Return (X, Y) of the center of cell containing provided text 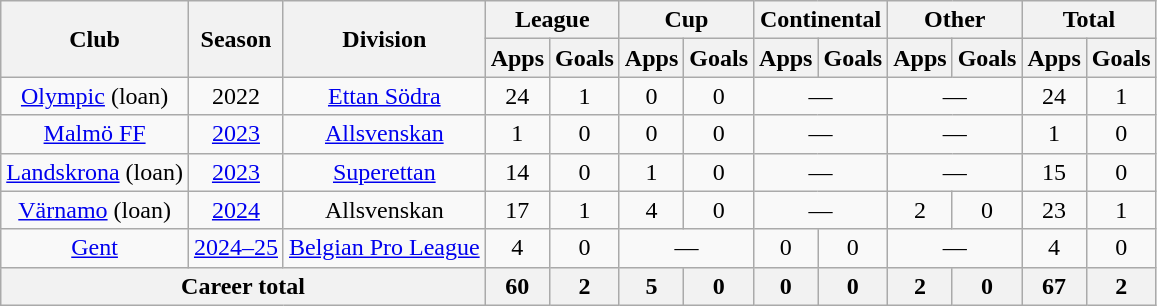
Club (95, 39)
League (552, 20)
Malmö FF (95, 134)
2024–25 (236, 248)
14 (517, 172)
Total (1089, 20)
Värnamo (loan) (95, 210)
Ettan Södra (384, 96)
15 (1054, 172)
5 (651, 286)
Other (955, 20)
Superettan (384, 172)
2024 (236, 210)
2022 (236, 96)
Career total (243, 286)
Continental (821, 20)
Season (236, 39)
Belgian Pro League (384, 248)
Cup (686, 20)
Division (384, 39)
17 (517, 210)
Olympic (loan) (95, 96)
Landskrona (loan) (95, 172)
67 (1054, 286)
23 (1054, 210)
60 (517, 286)
Gent (95, 248)
